Find where the given text appears and provide that cell's center as (x, y) coordinate. 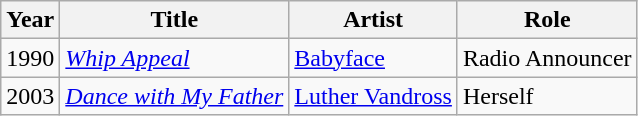
Year (30, 20)
Title (174, 20)
Artist (374, 20)
Radio Announcer (547, 58)
Herself (547, 96)
Luther Vandross (374, 96)
2003 (30, 96)
1990 (30, 58)
Role (547, 20)
Babyface (374, 58)
Dance with My Father (174, 96)
Whip Appeal (174, 58)
